Search for the cell housing the specified text and yield its (x, y) center coordinate. 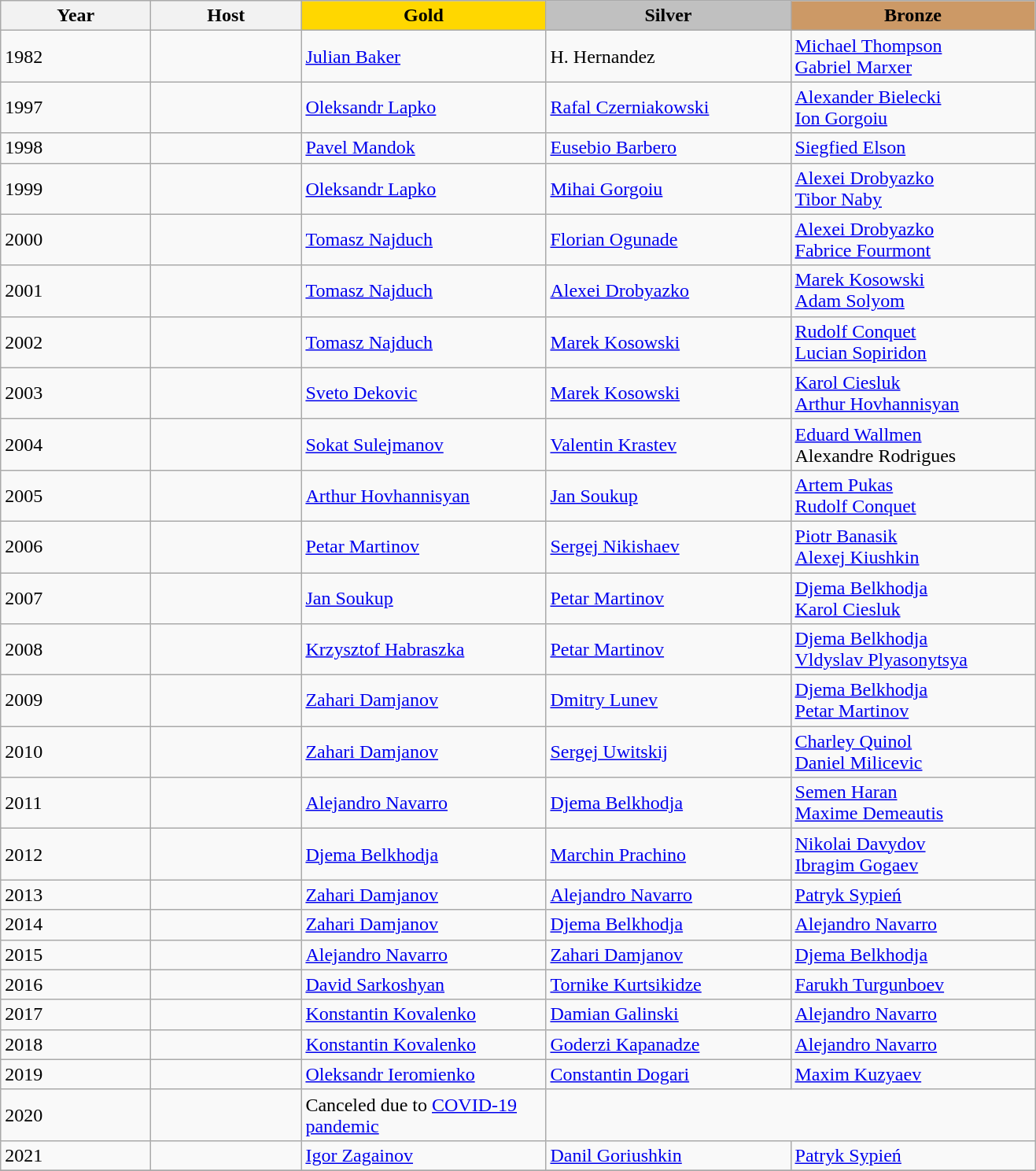
Igor Zagainov (423, 1155)
1999 (76, 189)
Djema BelkhodjaKarol Ciesluk (912, 598)
2020 (76, 1114)
Alexei Drobyazko (669, 291)
Mihai Gorgoiu (669, 189)
Danil Goriushkin (669, 1155)
Krzysztof Habraszka (423, 650)
1998 (76, 148)
1982 (76, 57)
2010 (76, 752)
David Sarkoshyan (423, 984)
Dmitry Lunev (669, 700)
Djema Belkhodja Petar Martinov (912, 700)
Semen Haran Maxime Demeautis (912, 803)
2011 (76, 803)
Eusebio Barbero (669, 148)
2008 (76, 650)
2021 (76, 1155)
Sergej Uwitskij (669, 752)
Charley Quinol Daniel Milicevic (912, 752)
Nikolai Davydov Ibragim Gogaev (912, 855)
H. Hernandez (669, 57)
Host (227, 16)
2003 (76, 393)
Siegfied Elson (912, 148)
Rudolf ConquetLucian Sopiridon (912, 342)
Piotr Banasik Alexej Kiushkin (912, 546)
Alexander BieleckiIon Gorgoiu (912, 107)
Alexei Drobyazko Tibor Naby (912, 189)
2016 (76, 984)
Year (76, 16)
2012 (76, 855)
Goderzi Kapanadze (669, 1044)
Michael Thompson Gabriel Marxer (912, 57)
2015 (76, 955)
Farukh Turgunboev (912, 984)
Bronze (912, 16)
Maxim Kuzyaev (912, 1074)
Djema Belkhodja Vldyslav Plyasonytsya (912, 650)
Eduard Wallmen Alexandre Rodrigues (912, 444)
Marchin Prachino (669, 855)
Oleksandr Ieromienko (423, 1074)
Damian Galinski (669, 1014)
2009 (76, 700)
Rafal Czerniakowski (669, 107)
Karol Ciesluk Arthur Hovhannisyan (912, 393)
1997 (76, 107)
Constantin Dogari (669, 1074)
2006 (76, 546)
2001 (76, 291)
2007 (76, 598)
Arthur Hovhannisyan (423, 496)
Canceled due to COVID-19 pandemic (423, 1114)
2017 (76, 1014)
Sokat Sulejmanov (423, 444)
2005 (76, 496)
2013 (76, 895)
Alexei Drobyazko Fabrice Fourmont (912, 239)
Julian Baker (423, 57)
2004 (76, 444)
Sveto Dekovic (423, 393)
Artem PukasRudolf Conquet (912, 496)
2014 (76, 925)
2000 (76, 239)
2002 (76, 342)
Tornike Kurtsikidze (669, 984)
Pavel Mandok (423, 148)
Valentin Krastev (669, 444)
Sergej Nikishaev (669, 546)
2018 (76, 1044)
Marek Kosowski Adam Solyom (912, 291)
Silver (669, 16)
Florian Ogunade (669, 239)
Gold (423, 16)
2019 (76, 1074)
